Find where the given text appears and provide that cell's center as [x, y] coordinate. 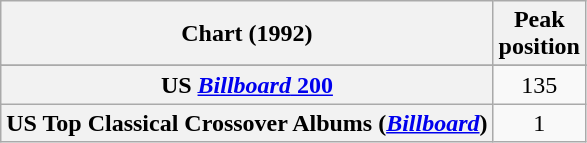
US Billboard 200 [247, 85]
US Top Classical Crossover Albums (Billboard) [247, 123]
1 [539, 123]
Chart (1992) [247, 34]
Peakposition [539, 34]
135 [539, 85]
